For the text-containing cell, return its midpoint in (x, y) coordinate format. 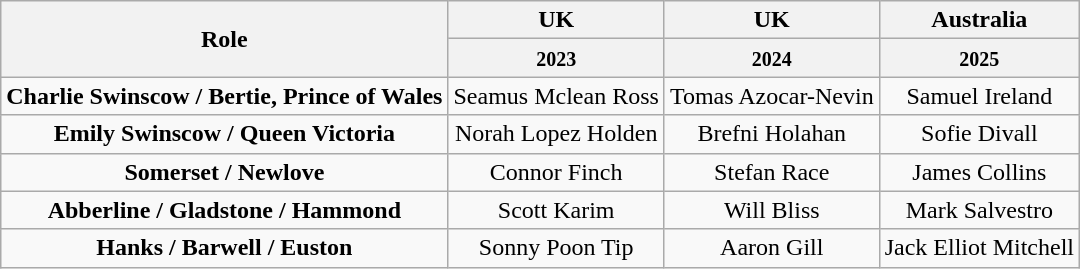
Hanks / Barwell / Euston (224, 248)
Role (224, 39)
Emily Swinscow / Queen Victoria (224, 134)
Tomas Azocar-Nevin (772, 96)
Connor Finch (556, 172)
2023 (556, 58)
Sofie Divall (979, 134)
Stefan Race (772, 172)
Aaron Gill (772, 248)
2025 (979, 58)
Samuel Ireland (979, 96)
Jack Elliot Mitchell (979, 248)
Scott Karim (556, 210)
Will Bliss (772, 210)
Abberline / Gladstone / Hammond (224, 210)
Mark Salvestro (979, 210)
Somerset / Newlove (224, 172)
2024 (772, 58)
James Collins (979, 172)
Brefni Holahan (772, 134)
Australia (979, 20)
Sonny Poon Tip (556, 248)
Norah Lopez Holden (556, 134)
Charlie Swinscow / Bertie, Prince of Wales (224, 96)
Seamus Mclean Ross (556, 96)
